Output the (x, y) coordinate of the center of the cell containing the given text.  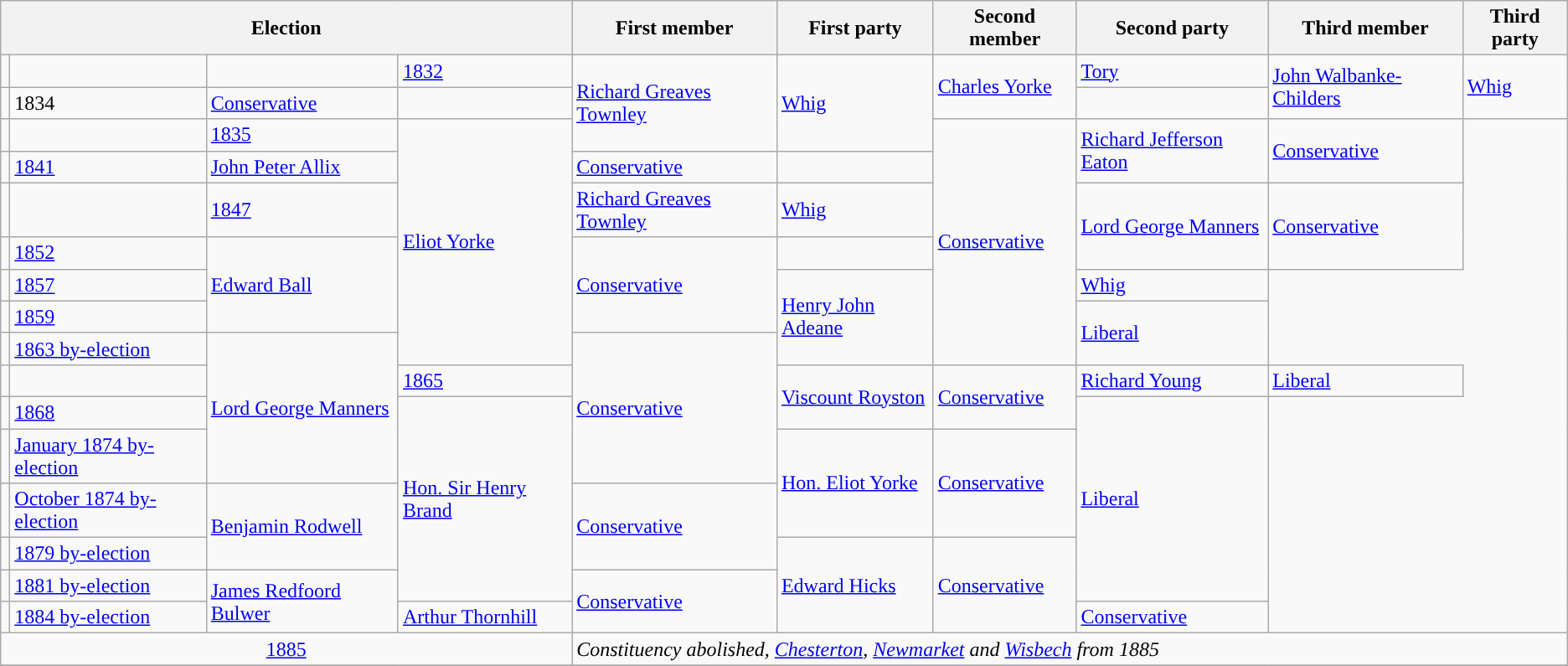
Election (286, 28)
1835 (302, 135)
Third party (1514, 28)
1881 by-election (108, 586)
October 1874 by-election (108, 511)
1832 (484, 71)
John Walbanke-Childers (1365, 87)
1884 by-election (108, 617)
James Redfoord Bulwer (302, 601)
Hon. Eliot Yorke (854, 483)
1841 (108, 167)
1834 (108, 103)
1859 (108, 317)
First party (854, 28)
Edward Hicks (854, 586)
Constituency abolished, Chesterton, Newmarket and Wisbech from 1885 (1070, 649)
Charles Yorke (1005, 87)
1863 by-election (108, 348)
1868 (108, 412)
First member (675, 28)
January 1874 by-election (108, 456)
Arthur Thornhill (484, 617)
Hon. Sir Henry Brand (484, 498)
1865 (484, 380)
Edward Ball (302, 285)
Eliot Yorke (484, 241)
Tory (1173, 71)
1847 (302, 209)
1879 by-election (108, 554)
Third member (1365, 28)
1885 (286, 649)
1857 (108, 285)
Richard Young (1173, 380)
Viscount Royston (854, 396)
John Peter Allix (302, 167)
Second party (1173, 28)
1852 (108, 253)
Second member (1005, 28)
Henry John Adeane (854, 317)
Benjamin Rodwell (302, 526)
Richard Jefferson Eaton (1173, 151)
